Extract the (x, y) coordinate from the center of the cell holding the provided text.  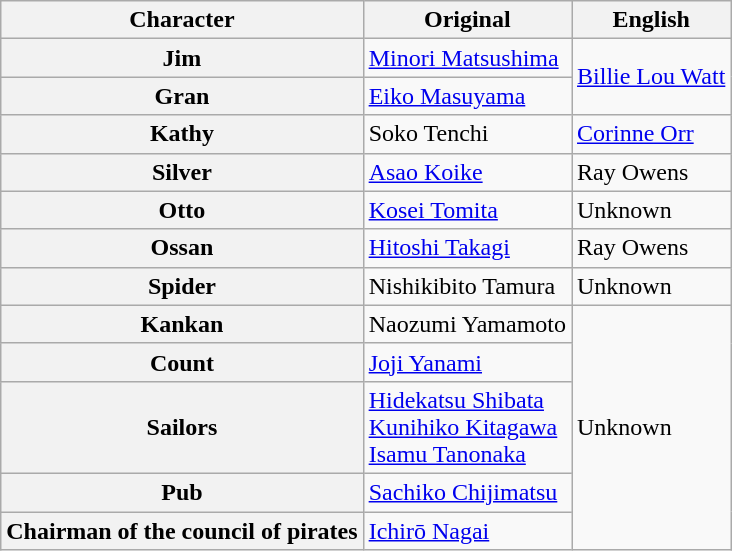
Character (182, 20)
Corinne Orr (652, 134)
Minori Matsushima (467, 58)
Gran (182, 96)
Ossan (182, 248)
Jim (182, 58)
Asao Koike (467, 172)
Count (182, 362)
Billie Lou Watt (652, 77)
Joji Yanami (467, 362)
Original (467, 20)
Kankan (182, 324)
Nishikibito Tamura (467, 286)
Silver (182, 172)
Kosei Tomita (467, 210)
Hitoshi Takagi (467, 248)
Sachiko Chijimatsu (467, 492)
Hidekatsu ShibataKunihiko KitagawaIsamu Tanonaka (467, 427)
Ichirō Nagai (467, 531)
Naozumi Yamamoto (467, 324)
Chairman of the council of pirates (182, 531)
English (652, 20)
Kathy (182, 134)
Pub (182, 492)
Soko Tenchi (467, 134)
Otto (182, 210)
Spider (182, 286)
Sailors (182, 427)
Eiko Masuyama (467, 96)
